Search for the cell housing the specified text and yield its [x, y] center coordinate. 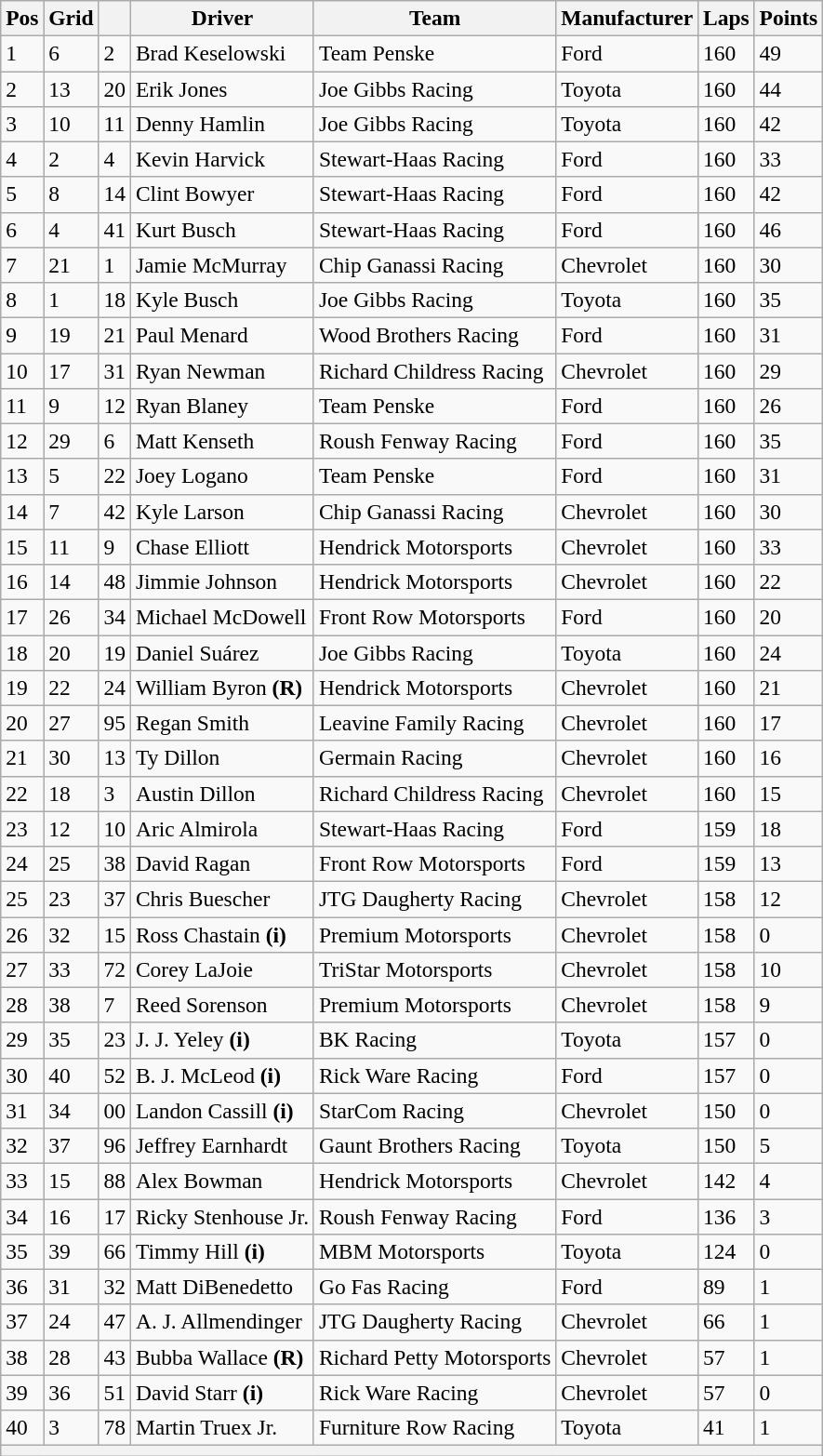
William Byron (R) [221, 688]
Laps [727, 18]
72 [114, 969]
David Ragan [221, 863]
Leavine Family Racing [434, 723]
Regan Smith [221, 723]
MBM Motorsports [434, 1251]
Team [434, 18]
TriStar Motorsports [434, 969]
Furniture Row Racing [434, 1427]
46 [789, 230]
Richard Petty Motorsports [434, 1357]
Aric Almirola [221, 829]
88 [114, 1181]
Kyle Busch [221, 300]
Clint Bowyer [221, 194]
Michael McDowell [221, 617]
Points [789, 18]
Matt Kenseth [221, 441]
Jimmie Johnson [221, 581]
00 [114, 1111]
44 [789, 88]
Ryan Blaney [221, 406]
Manufacturer [627, 18]
Daniel Suárez [221, 652]
124 [727, 1251]
52 [114, 1075]
47 [114, 1322]
142 [727, 1181]
Jeffrey Earnhardt [221, 1145]
Driver [221, 18]
B. J. McLeod (i) [221, 1075]
Austin Dillon [221, 794]
89 [727, 1287]
Alex Bowman [221, 1181]
43 [114, 1357]
Denny Hamlin [221, 124]
StarCom Racing [434, 1111]
Bubba Wallace (R) [221, 1357]
Corey LaJoie [221, 969]
48 [114, 581]
51 [114, 1393]
Erik Jones [221, 88]
Matt DiBenedetto [221, 1287]
J. J. Yeley (i) [221, 1040]
49 [789, 53]
Chase Elliott [221, 547]
Ricky Stenhouse Jr. [221, 1216]
Kevin Harvick [221, 159]
Kurt Busch [221, 230]
Grid [71, 18]
Chris Buescher [221, 899]
136 [727, 1216]
Kyle Larson [221, 512]
Landon Cassill (i) [221, 1111]
Paul Menard [221, 335]
Ross Chastain (i) [221, 934]
Jamie McMurray [221, 265]
Ty Dillon [221, 758]
Timmy Hill (i) [221, 1251]
Germain Racing [434, 758]
95 [114, 723]
Brad Keselowski [221, 53]
David Starr (i) [221, 1393]
A. J. Allmendinger [221, 1322]
78 [114, 1427]
96 [114, 1145]
Joey Logano [221, 476]
BK Racing [434, 1040]
Reed Sorenson [221, 1005]
Go Fas Racing [434, 1287]
Gaunt Brothers Racing [434, 1145]
Martin Truex Jr. [221, 1427]
Wood Brothers Racing [434, 335]
Ryan Newman [221, 370]
Pos [22, 18]
